Pinpoint the cell where the given text exists, returning its (X, Y) midpoint coordinate. 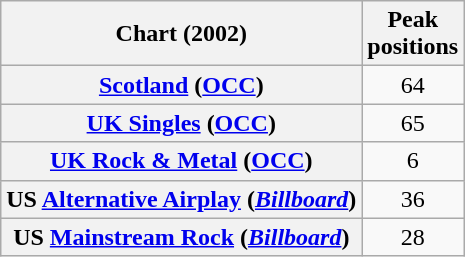
64 (413, 85)
US Mainstream Rock (Billboard) (182, 237)
28 (413, 237)
65 (413, 123)
UK Singles (OCC) (182, 123)
6 (413, 161)
Scotland (OCC) (182, 85)
US Alternative Airplay (Billboard) (182, 199)
36 (413, 199)
Peakpositions (413, 34)
Chart (2002) (182, 34)
UK Rock & Metal (OCC) (182, 161)
